Output the [X, Y] coordinate of the center of the cell containing the given text.  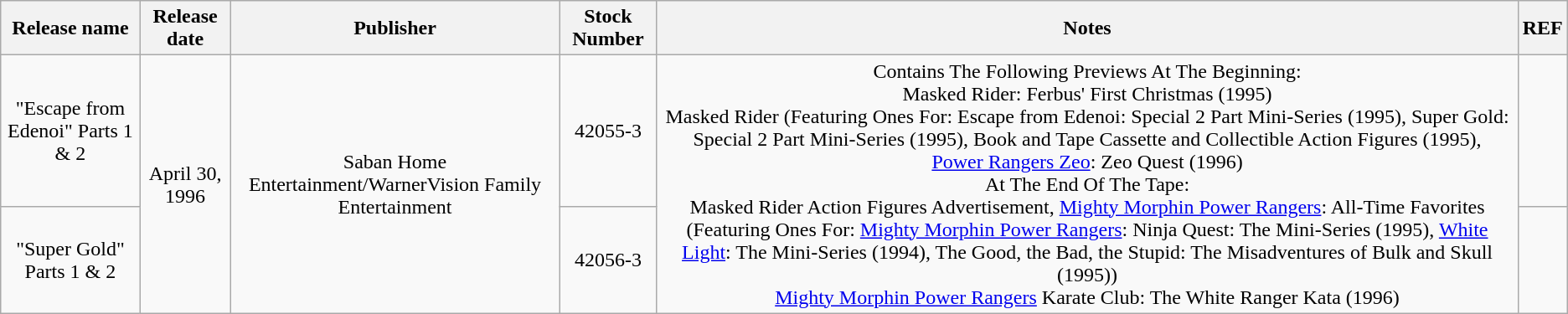
April 30, 1996 [185, 184]
Saban Home Entertainment/WarnerVision Family Entertainment [395, 184]
Release date [185, 28]
Release name [70, 28]
42055-3 [608, 131]
Stock Number [608, 28]
Publisher [395, 28]
42056-3 [608, 260]
REF [1543, 28]
"Escape from Edenoi" Parts 1 & 2 [70, 131]
Notes [1087, 28]
"Super Gold" Parts 1 & 2 [70, 260]
